Capture the cell that displays the provided text and extract its (X, Y) central coordinate. 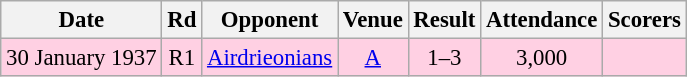
Attendance (542, 20)
Venue (374, 20)
1–3 (444, 58)
A (374, 58)
30 January 1937 (82, 58)
3,000 (542, 58)
Scorers (645, 20)
Opponent (270, 20)
Airdrieonians (270, 58)
Result (444, 20)
R1 (182, 58)
Date (82, 20)
Rd (182, 20)
